Pinpoint the cell where the given text exists, returning its (X, Y) midpoint coordinate. 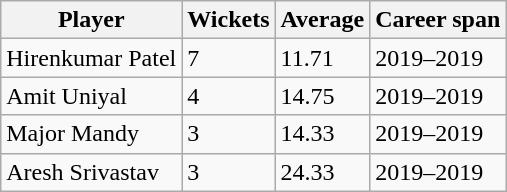
Average (322, 20)
4 (228, 96)
Career span (438, 20)
Aresh Srivastav (92, 172)
Wickets (228, 20)
Hirenkumar Patel (92, 58)
11.71 (322, 58)
7 (228, 58)
24.33 (322, 172)
Major Mandy (92, 134)
Player (92, 20)
14.75 (322, 96)
14.33 (322, 134)
Amit Uniyal (92, 96)
